Find where the given text appears and provide that cell's center as [x, y] coordinate. 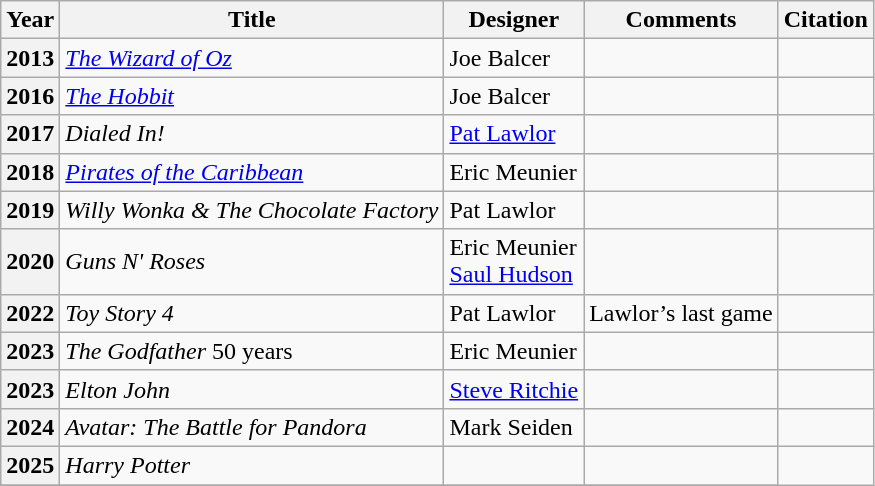
Guns N' Roses [252, 262]
Mark Seiden [514, 427]
The Wizard of Oz [252, 58]
Title [252, 20]
Pirates of the Caribbean [252, 172]
The Godfather 50 years [252, 351]
2025 [30, 465]
2018 [30, 172]
Comments [682, 20]
2019 [30, 210]
Steve Ritchie [514, 389]
2024 [30, 427]
Toy Story 4 [252, 313]
Elton John [252, 389]
Year [30, 20]
Harry Potter [252, 465]
2016 [30, 96]
2022 [30, 313]
Eric Meunier Saul Hudson [514, 262]
Citation [826, 20]
Designer [514, 20]
2013 [30, 58]
Avatar: The Battle for Pandora [252, 427]
Willy Wonka & The Chocolate Factory [252, 210]
2017 [30, 134]
Lawlor’s last game [682, 313]
Dialed In! [252, 134]
The Hobbit [252, 96]
2020 [30, 262]
